Capture the cell that displays the provided text and extract its (X, Y) central coordinate. 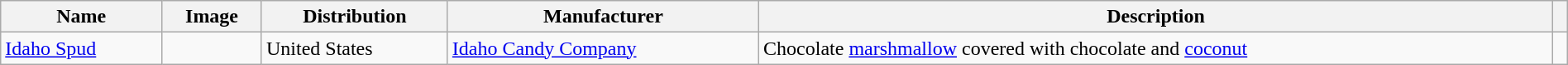
United States (354, 48)
Chocolate marshmallow covered with chocolate and coconut (1156, 48)
Name (81, 17)
Image (212, 17)
Manufacturer (603, 17)
Description (1156, 17)
Idaho Spud (81, 48)
Distribution (354, 17)
Idaho Candy Company (603, 48)
